Search for the cell housing the specified text and yield its [X, Y] center coordinate. 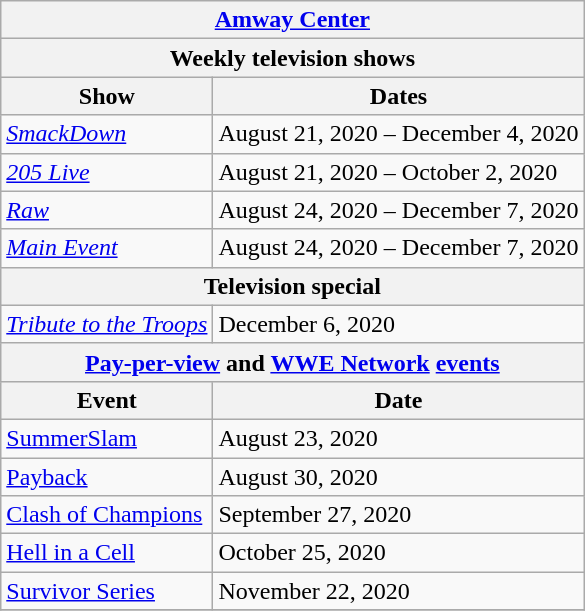
Hell in a Cell [107, 553]
August 23, 2020 [398, 438]
August 21, 2020 – October 2, 2020 [398, 172]
SmackDown [107, 134]
Show [107, 96]
Clash of Champions [107, 515]
August 21, 2020 – December 4, 2020 [398, 134]
Television special [292, 286]
SummerSlam [107, 438]
Dates [398, 96]
December 6, 2020 [398, 324]
Payback [107, 477]
Amway Center [292, 20]
November 22, 2020 [398, 591]
Pay-per-view and WWE Network events [292, 362]
Weekly television shows [292, 58]
Raw [107, 210]
205 Live [107, 172]
Tribute to the Troops [107, 324]
Event [107, 400]
Survivor Series [107, 591]
September 27, 2020 [398, 515]
Date [398, 400]
Main Event [107, 248]
October 25, 2020 [398, 553]
August 30, 2020 [398, 477]
